Determine the [x, y] coordinate at the center of the cell enclosing the given text.  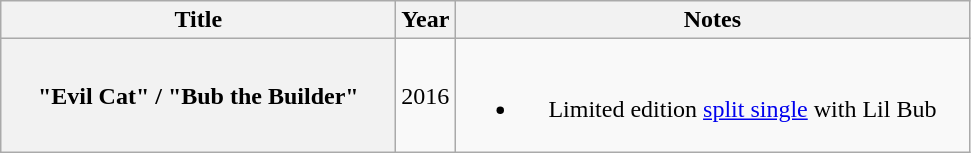
Limited edition split single with Lil Bub [712, 96]
Year [426, 20]
Title [198, 20]
"Evil Cat" / "Bub the Builder" [198, 96]
Notes [712, 20]
2016 [426, 96]
